From the cell containing the given text, extract its center point as [x, y] coordinate. 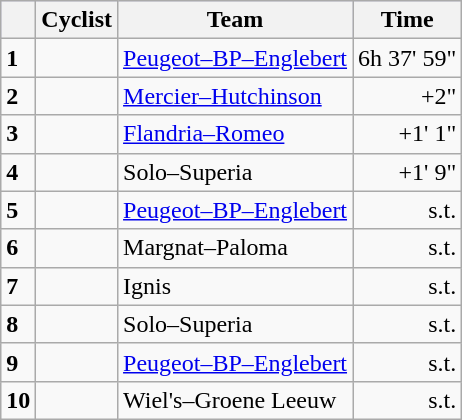
2 [18, 96]
7 [18, 286]
+1' 1" [408, 134]
Cyclist [77, 20]
+2" [408, 96]
Ignis [236, 286]
6 [18, 248]
3 [18, 134]
Margnat–Paloma [236, 248]
6h 37' 59" [408, 58]
Flandria–Romeo [236, 134]
Time [408, 20]
10 [18, 400]
4 [18, 172]
9 [18, 362]
Wiel's–Groene Leeuw [236, 400]
8 [18, 324]
Team [236, 20]
1 [18, 58]
5 [18, 210]
Mercier–Hutchinson [236, 96]
+1' 9" [408, 172]
